Identify which cell holds the provided text, then report its [X, Y] central coordinate. 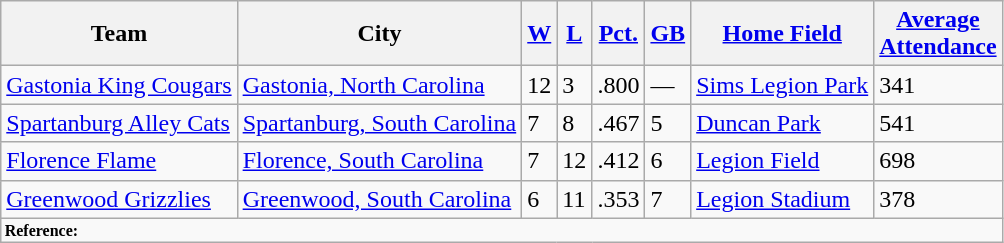
.467 [618, 123]
Team [119, 34]
698 [938, 161]
Pct. [618, 34]
Spartanburg, South Carolina [380, 123]
W [540, 34]
.412 [618, 161]
Duncan Park [782, 123]
Legion Field [782, 161]
Spartanburg Alley Cats [119, 123]
5 [668, 123]
341 [938, 85]
Greenwood, South Carolina [380, 199]
GB [668, 34]
Average Attendance [938, 34]
— [668, 85]
.353 [618, 199]
Home Field [782, 34]
Gastonia King Cougars [119, 85]
Reference: [502, 230]
378 [938, 199]
Gastonia, North Carolina [380, 85]
541 [938, 123]
City [380, 34]
8 [574, 123]
Florence, South Carolina [380, 161]
Florence Flame [119, 161]
11 [574, 199]
.800 [618, 85]
Greenwood Grizzlies [119, 199]
Sims Legion Park [782, 85]
3 [574, 85]
L [574, 34]
Legion Stadium [782, 199]
